Search for the cell housing the specified text and yield its [X, Y] center coordinate. 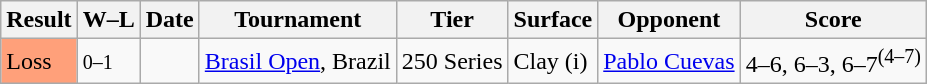
Pablo Cuevas [669, 62]
250 Series [452, 62]
Loss [39, 62]
4–6, 6–3, 6–7(4–7) [833, 62]
Opponent [669, 20]
Brasil Open, Brazil [298, 62]
Surface [553, 20]
0–1 [108, 62]
Clay (i) [553, 62]
W–L [108, 20]
Tournament [298, 20]
Date [170, 20]
Tier [452, 20]
Score [833, 20]
Result [39, 20]
